For the text-containing cell, return its midpoint in [x, y] coordinate format. 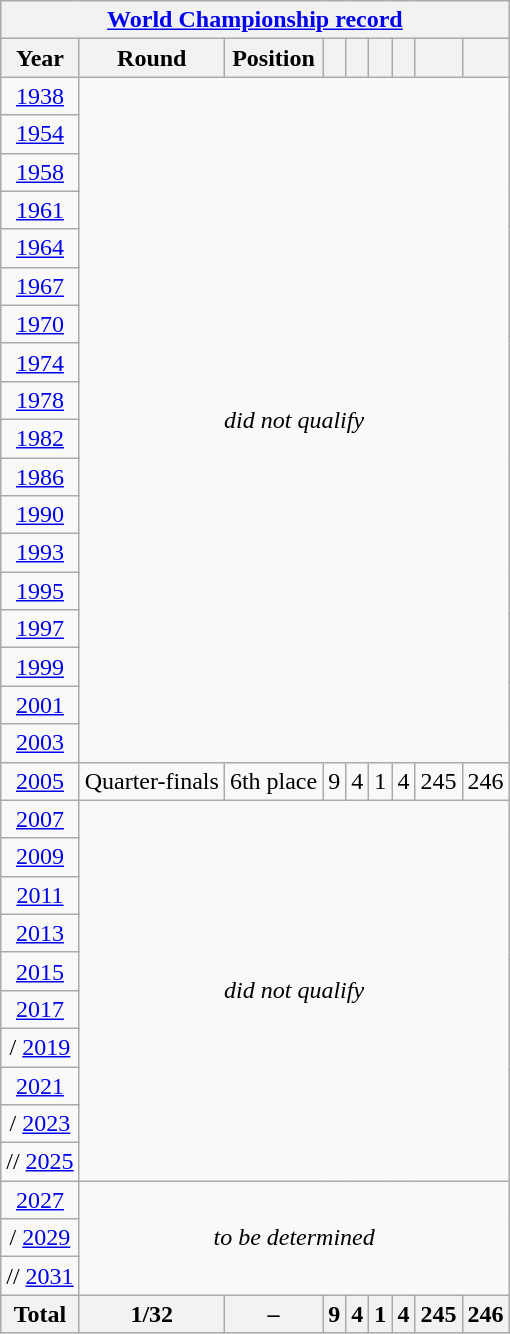
2001 [40, 705]
2007 [40, 819]
2015 [40, 971]
to be determined [294, 1238]
2017 [40, 1009]
– [273, 1314]
6th place [273, 781]
2027 [40, 1200]
1982 [40, 438]
Round [152, 58]
/ 2023 [40, 1124]
1993 [40, 553]
2009 [40, 857]
1990 [40, 515]
1/32 [152, 1314]
// 2031 [40, 1276]
/ 2029 [40, 1238]
Quarter-finals [152, 781]
1986 [40, 477]
1938 [40, 96]
1964 [40, 248]
1954 [40, 134]
1997 [40, 629]
2003 [40, 743]
Position [273, 58]
1995 [40, 591]
1999 [40, 667]
World Championship record [255, 20]
// 2025 [40, 1162]
1974 [40, 362]
1961 [40, 210]
Year [40, 58]
1970 [40, 324]
1967 [40, 286]
2011 [40, 895]
/ 2019 [40, 1047]
2021 [40, 1085]
1978 [40, 400]
2013 [40, 933]
1958 [40, 172]
Total [40, 1314]
2005 [40, 781]
